Locate the cell with the specified text and output its [x, y] center coordinate. 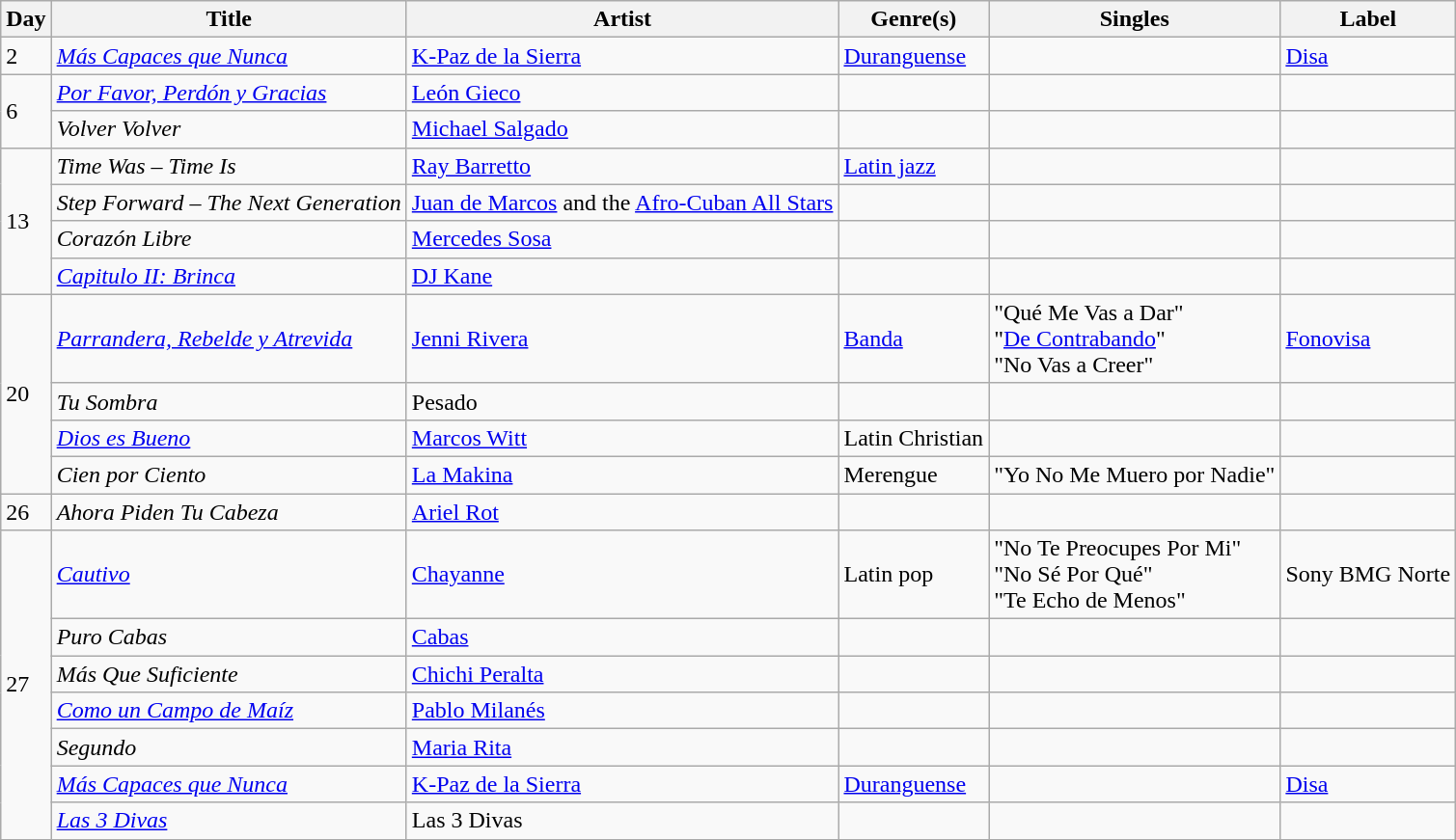
Puro Cabas [229, 637]
Genre(s) [914, 19]
13 [26, 221]
Time Was – Time Is [229, 166]
Day [26, 19]
"No Te Preocupes Por Mi""No Sé Por Qué""Te Echo de Menos" [1135, 575]
Como un Campo de Maíz [229, 711]
Marcos Witt [622, 438]
26 [26, 512]
Tu Sombra [229, 401]
Por Favor, Perdón y Gracias [229, 93]
Cabas [622, 637]
DJ Kane [622, 276]
Latin pop [914, 575]
Volver Volver [229, 129]
Artist [622, 19]
Juan de Marcos and the Afro-Cuban All Stars [622, 203]
Title [229, 19]
Singles [1135, 19]
27 [26, 685]
Chichi Peralta [622, 674]
Fonovisa [1368, 339]
Merengue [914, 474]
Chayanne [622, 575]
Ariel Rot [622, 512]
Latin jazz [914, 166]
Mercedes Sosa [622, 239]
Capitulo II: Brinca [229, 276]
Ahora Piden Tu Cabeza [229, 512]
Latin Christian [914, 438]
Maria Rita [622, 747]
Ray Barretto [622, 166]
6 [26, 111]
20 [26, 393]
Label [1368, 19]
Cien por Ciento [229, 474]
Sony BMG Norte [1368, 575]
Michael Salgado [622, 129]
Step Forward – The Next Generation [229, 203]
"Qué Me Vas a Dar""De Contrabando""No Vas a Creer" [1135, 339]
Dios es Bueno [229, 438]
Corazón Libre [229, 239]
Jenni Rivera [622, 339]
2 [26, 56]
La Makina [622, 474]
Pablo Milanés [622, 711]
Parrandera, Rebelde y Atrevida [229, 339]
Cautivo [229, 575]
"Yo No Me Muero por Nadie" [1135, 474]
Segundo [229, 747]
Banda [914, 339]
Pesado [622, 401]
Más Que Suficiente [229, 674]
León Gieco [622, 93]
